Return the (x, y) coordinate for the center point of the cell that contains the specified text.  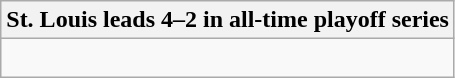
St. Louis leads 4–2 in all-time playoff series (228, 20)
